Search for the cell housing the specified text and yield its (x, y) center coordinate. 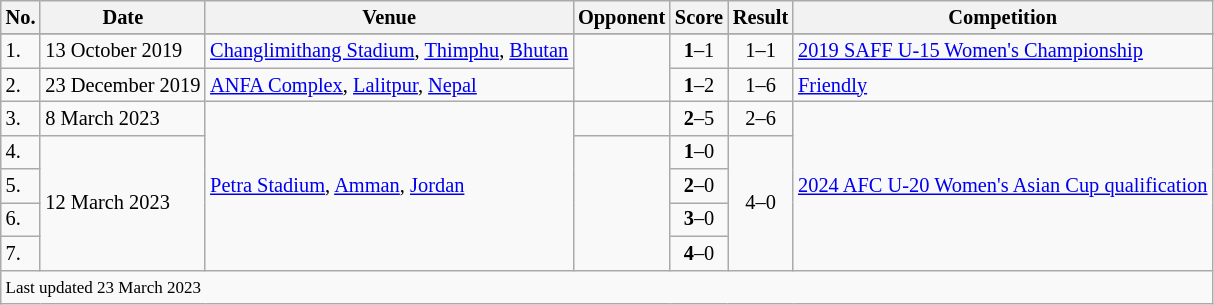
Petra Stadium, Amman, Jordan (389, 185)
Score (699, 17)
12 March 2023 (122, 202)
Venue (389, 17)
8 March 2023 (122, 118)
3–0 (699, 219)
2–5 (699, 118)
Opponent (622, 17)
Date (122, 17)
Result (760, 17)
1–2 (699, 85)
1–0 (699, 152)
4. (21, 152)
2024 AFC U-20 Women's Asian Cup qualification (1002, 185)
2–6 (760, 118)
Changlimithang Stadium, Thimphu, Bhutan (389, 51)
2. (21, 85)
1–6 (760, 85)
Competition (1002, 17)
ANFA Complex, Lalitpur, Nepal (389, 85)
2019 SAFF U-15 Women's Championship (1002, 51)
13 October 2019 (122, 51)
Friendly (1002, 85)
5. (21, 186)
7. (21, 253)
Last updated 23 March 2023 (607, 287)
No. (21, 17)
23 December 2019 (122, 85)
2–0 (699, 186)
6. (21, 219)
3. (21, 118)
1. (21, 51)
